Provide the [x, y] coordinate of the cell's center where the given text is located.  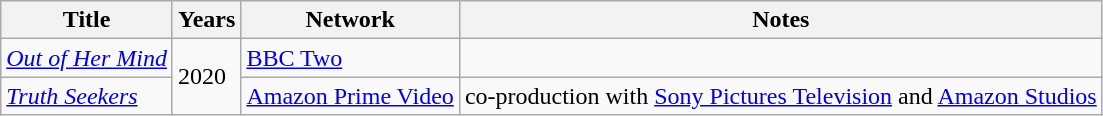
Network [350, 20]
Out of Her Mind [87, 58]
Years [206, 20]
Title [87, 20]
Notes [780, 20]
co-production with Sony Pictures Television and Amazon Studios [780, 96]
Truth Seekers [87, 96]
2020 [206, 77]
Amazon Prime Video [350, 96]
BBC Two [350, 58]
